Return (x, y) of the center of cell containing provided text 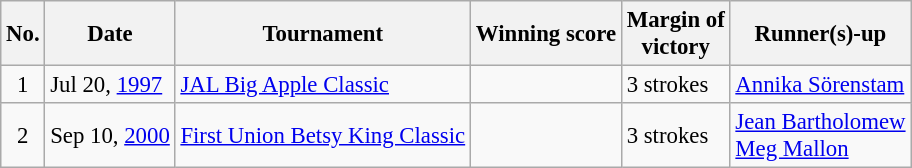
Winning score (546, 34)
2 (23, 136)
Margin ofvictory (676, 34)
Jul 20, 1997 (110, 85)
Tournament (322, 34)
Annika Sörenstam (820, 85)
1 (23, 85)
Jean Bartholomew Meg Mallon (820, 136)
Sep 10, 2000 (110, 136)
JAL Big Apple Classic (322, 85)
First Union Betsy King Classic (322, 136)
Date (110, 34)
No. (23, 34)
Runner(s)-up (820, 34)
